Find where the given text appears and provide that cell's center as (X, Y) coordinate. 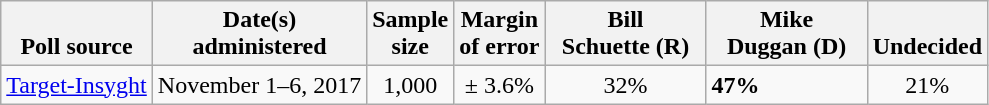
BillSchuette (R) (626, 34)
November 1–6, 2017 (259, 85)
21% (927, 85)
Samplesize (410, 34)
Poll source (77, 34)
MikeDuggan (D) (786, 34)
Target-Insyght (77, 85)
32% (626, 85)
1,000 (410, 85)
Date(s)administered (259, 34)
± 3.6% (500, 85)
Undecided (927, 34)
47% (786, 85)
Marginof error (500, 34)
